Identify which cell holds the provided text, then report its (X, Y) central coordinate. 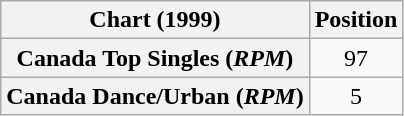
5 (356, 96)
Canada Dance/Urban (RPM) (155, 96)
Canada Top Singles (RPM) (155, 58)
97 (356, 58)
Position (356, 20)
Chart (1999) (155, 20)
